Identify which cell holds the provided text, then report its (X, Y) central coordinate. 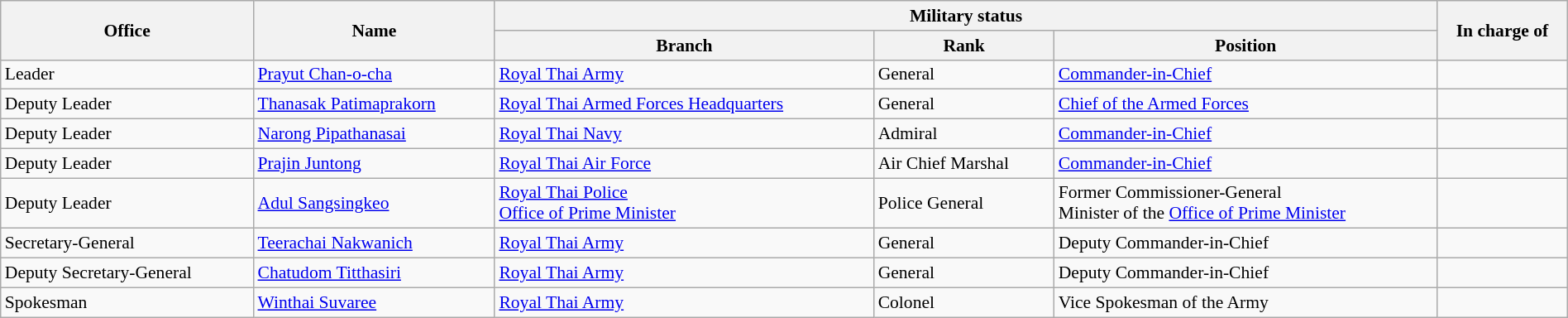
Vice Spokesman of the Army (1245, 302)
Secretary-General (127, 243)
Office (127, 30)
Former Commissioner-GeneralMinister of the Office of Prime Minister (1245, 204)
Royal Thai Armed Forces Headquarters (684, 104)
Chief of the Armed Forces (1245, 104)
Name (374, 30)
Winthai Suvaree (374, 302)
Adul Sangsingkeo (374, 204)
Thanasak Patimaprakorn (374, 104)
Narong Pipathanasai (374, 134)
Police General (964, 204)
In charge of (1503, 30)
Position (1245, 46)
Spokesman (127, 302)
Royal Thai PoliceOffice of Prime Minister (684, 204)
Teerachai Nakwanich (374, 243)
Colonel (964, 302)
Military status (966, 16)
Deputy Secretary-General (127, 273)
Leader (127, 75)
Rank (964, 46)
Air Chief Marshal (964, 163)
Royal Thai Navy (684, 134)
Royal Thai Air Force (684, 163)
Chatudom Titthasiri (374, 273)
Prajin Juntong (374, 163)
Branch (684, 46)
Admiral (964, 134)
Prayut Chan-o-cha (374, 75)
